Pinpoint the cell where the given text exists, returning its (x, y) midpoint coordinate. 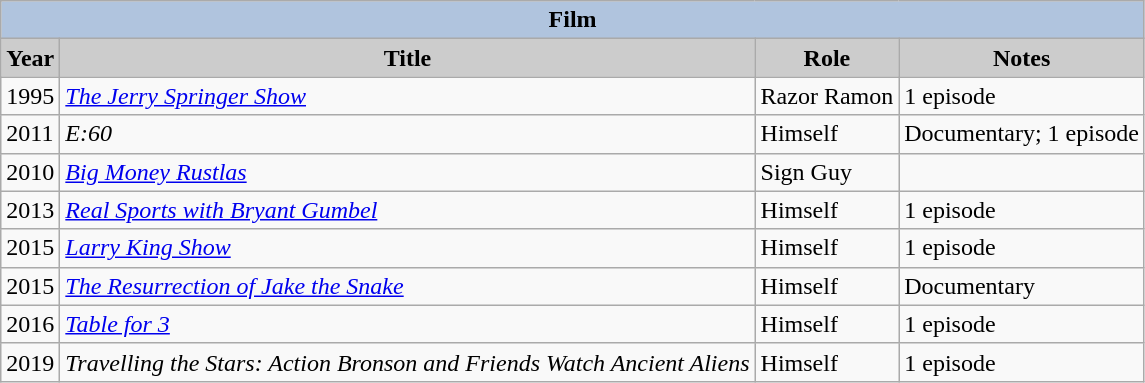
Travelling the Stars: Action Bronson and Friends Watch Ancient Aliens (408, 362)
2011 (30, 134)
Table for 3 (408, 324)
Notes (1022, 58)
Documentary (1022, 286)
2013 (30, 210)
1995 (30, 96)
Big Money Rustlas (408, 172)
Razor Ramon (827, 96)
2016 (30, 324)
Role (827, 58)
2019 (30, 362)
Title (408, 58)
Real Sports with Bryant Gumbel (408, 210)
Documentary; 1 episode (1022, 134)
Film (573, 20)
The Resurrection of Jake the Snake (408, 286)
E:60 (408, 134)
Larry King Show (408, 248)
The Jerry Springer Show (408, 96)
Year (30, 58)
2010 (30, 172)
Sign Guy (827, 172)
